Scan for the cell matching the given text and deliver its [X, Y] coordinate at center. 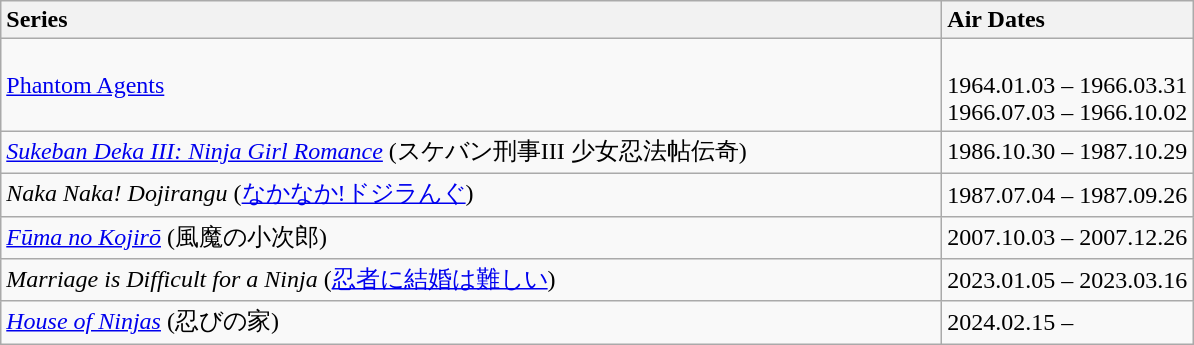
2007.10.03 – 2007.12.26 [1068, 238]
1986.10.30 – 1987.10.29 [1068, 152]
1987.07.04 – 1987.09.26 [1068, 194]
Series [472, 20]
House of Ninjas (忍びの家) [472, 322]
1964.01.03 – 1966.03.311966.07.03 – 1966.10.02 [1068, 85]
Fūma no Kojirō (風魔の小次郎) [472, 238]
Sukeban Deka III: Ninja Girl Romance (スケバン刑事III 少女忍法帖伝奇) [472, 152]
Marriage is Difficult for a Ninja (忍者に結婚は難しい) [472, 280]
2023.01.05 – 2023.03.16 [1068, 280]
Phantom Agents [472, 85]
Naka Naka! Dojirangu (なかなか!ドジラんぐ) [472, 194]
Air Dates [1068, 20]
2024.02.15 – [1068, 322]
